Output the (X, Y) coordinate of the center of the cell containing the given text.  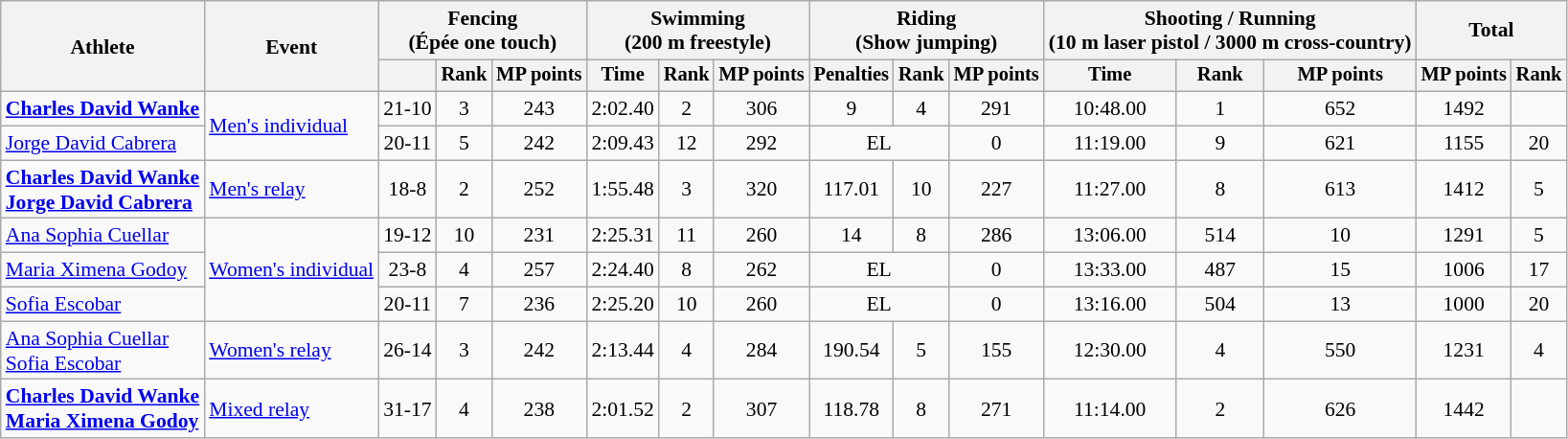
Charles David WankeMaria Ximena Godoy (102, 408)
Sofia Escobar (102, 305)
2:25.31 (623, 236)
2:02.40 (623, 109)
626 (1341, 408)
1291 (1464, 236)
252 (538, 190)
257 (538, 270)
1442 (1464, 408)
243 (538, 109)
1006 (1464, 270)
487 (1220, 270)
306 (761, 109)
1231 (1464, 351)
550 (1341, 351)
1 (1220, 109)
118.78 (852, 408)
11:19.00 (1110, 144)
652 (1341, 109)
Women's individual (291, 270)
Mixed relay (291, 408)
1:55.48 (623, 190)
Women's relay (291, 351)
227 (996, 190)
2:25.20 (623, 305)
19-12 (407, 236)
Swimming(200 m freestyle) (697, 31)
621 (1341, 144)
Fencing(Épée one touch) (483, 31)
Jorge David Cabrera (102, 144)
155 (996, 351)
26-14 (407, 351)
Maria Ximena Godoy (102, 270)
Charles David Wanke (102, 109)
Event (291, 46)
613 (1341, 190)
2:09.43 (623, 144)
12 (687, 144)
Total (1492, 31)
291 (996, 109)
284 (761, 351)
Shooting / Running(10 m laser pistol / 3000 m cross-country) (1230, 31)
286 (996, 236)
17 (1539, 270)
10:48.00 (1110, 109)
11:27.00 (1110, 190)
514 (1220, 236)
292 (761, 144)
2:01.52 (623, 408)
12:30.00 (1110, 351)
15 (1341, 270)
1155 (1464, 144)
2:13.44 (623, 351)
Penalties (852, 76)
307 (761, 408)
236 (538, 305)
Ana Sophia Cuellar (102, 236)
Ana Sophia CuellarSofia Escobar (102, 351)
504 (1220, 305)
13:16.00 (1110, 305)
31-17 (407, 408)
11 (687, 236)
Charles David WankeJorge David Cabrera (102, 190)
2:24.40 (623, 270)
Men's relay (291, 190)
11:14.00 (1110, 408)
18-8 (407, 190)
117.01 (852, 190)
Riding(Show jumping) (927, 31)
21-10 (407, 109)
23-8 (407, 270)
13 (1341, 305)
1492 (1464, 109)
Athlete (102, 46)
238 (538, 408)
13:33.00 (1110, 270)
262 (761, 270)
271 (996, 408)
14 (852, 236)
1000 (1464, 305)
320 (761, 190)
190.54 (852, 351)
7 (465, 305)
1412 (1464, 190)
13:06.00 (1110, 236)
Men's individual (291, 127)
231 (538, 236)
